Detect which cell encompasses the target text, then output its (x, y) center coordinate. 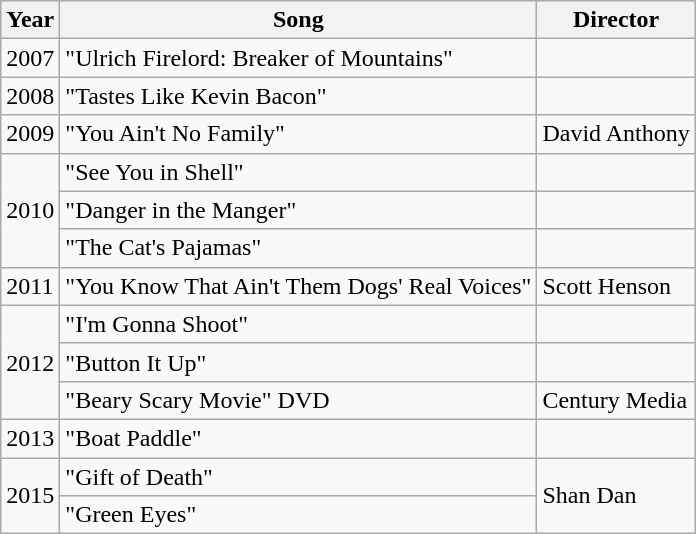
"The Cat's Pajamas" (298, 248)
David Anthony (616, 134)
"Beary Scary Movie" DVD (298, 400)
2010 (30, 210)
Shan Dan (616, 496)
2008 (30, 96)
Century Media (616, 400)
2011 (30, 286)
"You Ain't No Family" (298, 134)
Song (298, 20)
2012 (30, 362)
"See You in Shell" (298, 172)
Director (616, 20)
"Button It Up" (298, 362)
2015 (30, 496)
Year (30, 20)
"I'm Gonna Shoot" (298, 324)
2013 (30, 438)
"Gift of Death" (298, 477)
"Boat Paddle" (298, 438)
2009 (30, 134)
"You Know That Ain't Them Dogs' Real Voices" (298, 286)
Scott Henson (616, 286)
"Green Eyes" (298, 515)
"Danger in the Manger" (298, 210)
"Ulrich Firelord: Breaker of Mountains" (298, 58)
2007 (30, 58)
"Tastes Like Kevin Bacon" (298, 96)
